Output the (X, Y) coordinate of the center of the cell containing the given text.  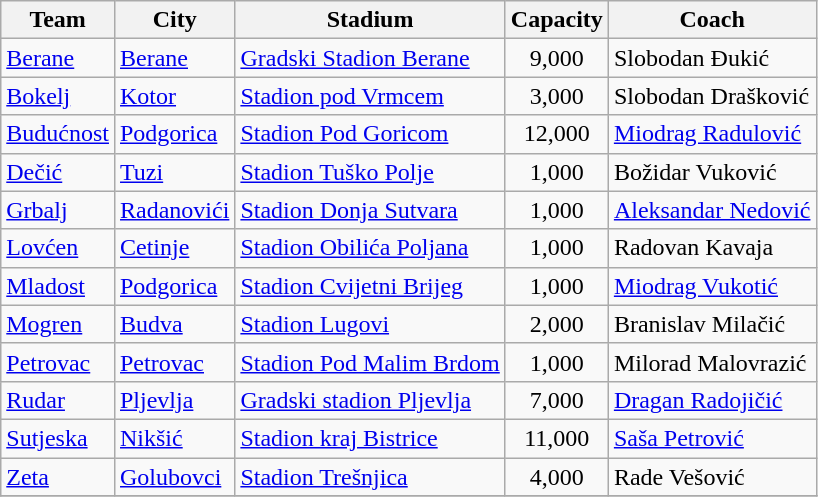
Capacity (556, 20)
Miodrag Radulović (712, 134)
12,000 (556, 134)
Kotor (174, 96)
Tuzi (174, 172)
Stadion Obilića Poljana (370, 248)
7,000 (556, 400)
Golubovci (174, 477)
3,000 (556, 96)
9,000 (556, 58)
Radovan Kavaja (712, 248)
2,000 (556, 324)
Lovćen (58, 248)
Dragan Radojičić (712, 400)
Saša Petrović (712, 438)
Stadion Cvijetni Brijeg (370, 286)
Cetinje (174, 248)
Slobodan Drašković (712, 96)
Stadion pod Vrmcem (370, 96)
Gradski Stadion Berane (370, 58)
Stadion kraj Bistrice (370, 438)
Sutjeska (58, 438)
Budućnost (58, 134)
11,000 (556, 438)
Radanovići (174, 210)
Miodrag Vukotić (712, 286)
Aleksandar Nedović (712, 210)
Stadion Trešnjica (370, 477)
Stadion Pod Malim Brdom (370, 362)
Mladost (58, 286)
Stadion Pod Goricom (370, 134)
Branislav Milačić (712, 324)
Stadion Tuško Polje (370, 172)
Božidar Vuković (712, 172)
Team (58, 20)
City (174, 20)
Dečić (58, 172)
Grbalj (58, 210)
Coach (712, 20)
Rade Vešović (712, 477)
Stadium (370, 20)
Nikšić (174, 438)
Budva (174, 324)
Gradski stadion Pljevlja (370, 400)
Stadion Lugovi (370, 324)
4,000 (556, 477)
Bokelj (58, 96)
Stadion Donja Sutvara (370, 210)
Zeta (58, 477)
Pljevlja (174, 400)
Rudar (58, 400)
Mogren (58, 324)
Milorad Malovrazić (712, 362)
Slobodan Đukić (712, 58)
